Pinpoint the cell where the given text exists, returning its (X, Y) midpoint coordinate. 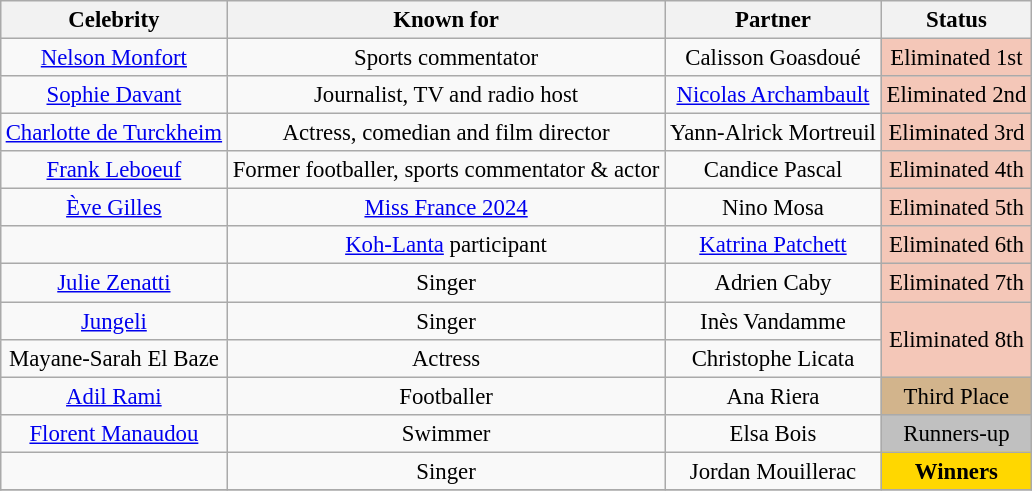
Runners-up (956, 433)
Footballer (446, 396)
Jordan Mouillerac (773, 471)
Journalist, TV and radio host (446, 95)
Nelson Monfort (114, 57)
Eliminated 7th (956, 283)
Eliminated 4th (956, 170)
Koh-Lanta participant (446, 245)
Swimmer (446, 433)
Adil Rami (114, 396)
Christophe Licata (773, 358)
Adrien Caby (773, 283)
Eliminated 8th (956, 340)
Candice Pascal (773, 170)
Nicolas Archambault (773, 95)
Mayane-Sarah El Baze (114, 358)
Inès Vandamme (773, 321)
Nino Mosa (773, 208)
Eliminated 2nd (956, 95)
Ève Gilles (114, 208)
Eliminated 1st (956, 57)
Yann-Alrick Mortreuil (773, 133)
Ana Riera (773, 396)
Status (956, 20)
Elsa Bois (773, 433)
Former footballer, sports commentator & actor (446, 170)
Eliminated 6th (956, 245)
Katrina Patchett (773, 245)
Winners (956, 471)
Calisson Goasdoué (773, 57)
Frank Leboeuf (114, 170)
Third Place (956, 396)
Eliminated 5th (956, 208)
Florent Manaudou (114, 433)
Eliminated 3rd (956, 133)
Sports commentator (446, 57)
Miss France 2024 (446, 208)
Jungeli (114, 321)
Celebrity (114, 20)
Sophie Davant (114, 95)
Known for (446, 20)
Partner (773, 20)
Actress (446, 358)
Charlotte de Turckheim (114, 133)
Julie Zenatti (114, 283)
Actress, comedian and film director (446, 133)
